Output the (x, y) coordinate of the center of the cell containing the given text.  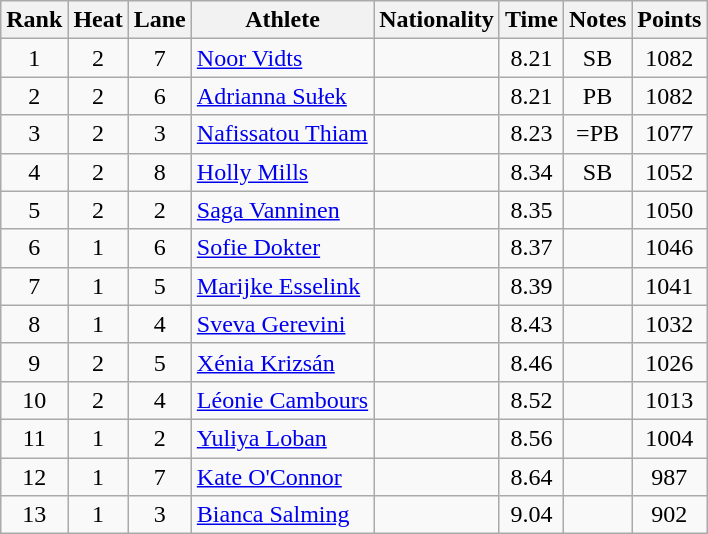
8.34 (531, 172)
902 (670, 515)
10 (34, 400)
Athlete (282, 20)
1026 (670, 362)
Yuliya Loban (282, 438)
Sofie Dokter (282, 248)
Notes (597, 20)
1013 (670, 400)
Kate O'Connor (282, 477)
8.39 (531, 286)
Nationality (437, 20)
1004 (670, 438)
1032 (670, 324)
Sveva Gerevini (282, 324)
8.64 (531, 477)
1046 (670, 248)
8.37 (531, 248)
8.23 (531, 134)
11 (34, 438)
8.52 (531, 400)
1052 (670, 172)
12 (34, 477)
8.43 (531, 324)
Adrianna Sułek (282, 96)
Time (531, 20)
8.46 (531, 362)
987 (670, 477)
1077 (670, 134)
Noor Vidts (282, 58)
=PB (597, 134)
Rank (34, 20)
Heat (98, 20)
8.56 (531, 438)
Léonie Cambours (282, 400)
Xénia Krizsán (282, 362)
9 (34, 362)
1041 (670, 286)
Saga Vanninen (282, 210)
Bianca Salming (282, 515)
9.04 (531, 515)
8.35 (531, 210)
Lane (160, 20)
1050 (670, 210)
PB (597, 96)
13 (34, 515)
Nafissatou Thiam (282, 134)
Points (670, 20)
Marijke Esselink (282, 286)
Holly Mills (282, 172)
